Provide the (X, Y) coordinate of the cell's center where the given text is located.  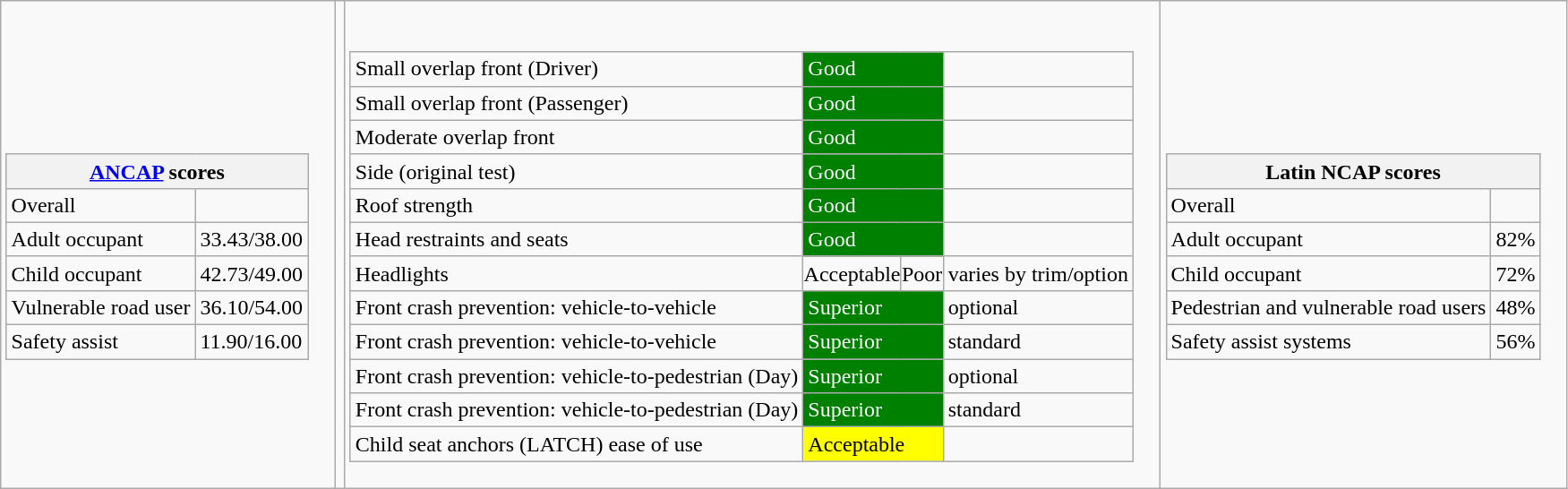
Side (original test) (577, 171)
Pedestrian and vulnerable road users (1329, 307)
Vulnerable road user (100, 307)
Child seat anchors (LATCH) ease of use (577, 444)
56% (1515, 342)
33.43/38.00 (252, 239)
Poor (922, 273)
varies by trim/option (1038, 273)
42.73/49.00 (252, 273)
11.90/16.00 (252, 342)
ANCAP scores (158, 171)
72% (1515, 273)
Roof strength (577, 205)
Small overlap front (Driver) (577, 69)
Safety assist systems (1329, 342)
82% (1515, 239)
48% (1515, 307)
Latin NCAP scores Overall Adult occupant 82% Child occupant 72% Pedestrian and vulnerable road users 48% Safety assist systems 56% (1365, 244)
Latin NCAP scores (1353, 171)
Moderate overlap front (577, 137)
Small overlap front (Passenger) (577, 103)
Headlights (577, 273)
Safety assist (100, 342)
ANCAP scores Overall Adult occupant 33.43/38.00 Child occupant 42.73/49.00 Vulnerable road user 36.10/54.00 Safety assist 11.90/16.00 (168, 244)
36.10/54.00 (252, 307)
Head restraints and seats (577, 239)
